Pinpoint the cell where the given text exists, returning its [X, Y] midpoint coordinate. 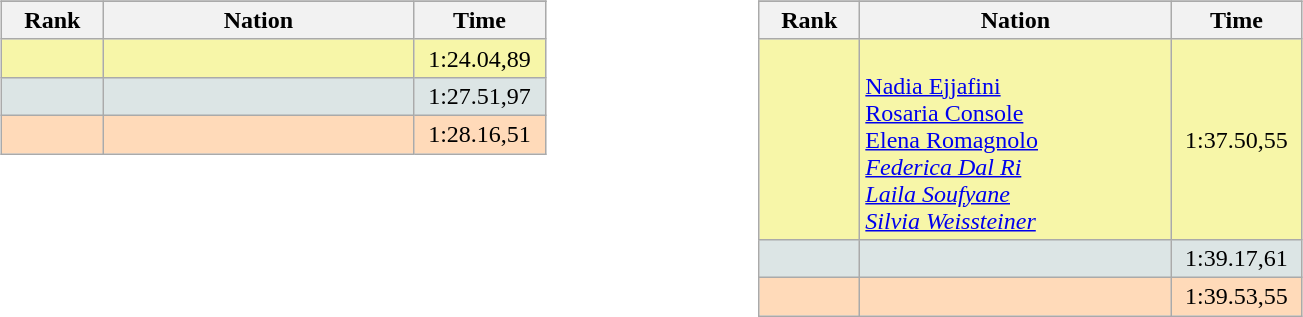
1:39.53,55 [1236, 296]
1:39.17,61 [1236, 258]
Nadia EjjafiniRosaria ConsoleElena RomagnoloFederica Dal RiLaila SoufyaneSilvia Weissteiner [1016, 139]
1:27.51,97 [480, 96]
1:37.50,55 [1236, 139]
1:24.04,89 [480, 58]
1:28.16,51 [480, 134]
